Output the [X, Y] coordinate of the center of the cell containing the given text.  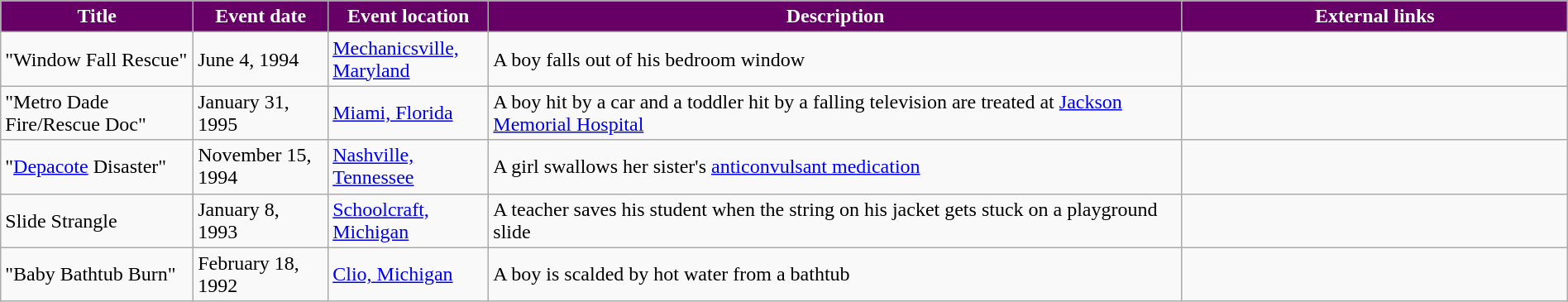
A boy falls out of his bedroom window [835, 60]
June 4, 1994 [261, 60]
January 8, 1993 [261, 220]
Title [98, 17]
Nashville, Tennessee [409, 167]
A teacher saves his student when the string on his jacket gets stuck on a playground slide [835, 220]
Miami, Florida [409, 113]
Description [835, 17]
A boy is scalded by hot water from a bathtub [835, 275]
"Baby Bathtub Burn" [98, 275]
Mechanicsville, Maryland [409, 60]
Event location [409, 17]
External links [1374, 17]
Schoolcraft, Michigan [409, 220]
"Metro Dade Fire/Rescue Doc" [98, 113]
A girl swallows her sister's anticonvulsant medication [835, 167]
November 15, 1994 [261, 167]
A boy hit by a car and a toddler hit by a falling television are treated at Jackson Memorial Hospital [835, 113]
Slide Strangle [98, 220]
February 18, 1992 [261, 275]
January 31, 1995 [261, 113]
"Window Fall Rescue" [98, 60]
"Depacote Disaster" [98, 167]
Event date [261, 17]
Clio, Michigan [409, 275]
